Detect which cell encompasses the target text, then output its [X, Y] center coordinate. 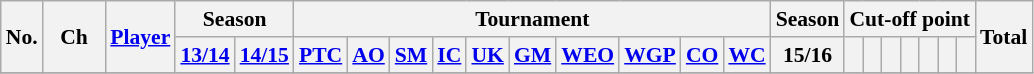
Total [1004, 36]
Cut-off point [910, 19]
AO [368, 55]
Player [140, 36]
WEO [588, 55]
15/16 [808, 55]
IC [449, 55]
Ch [74, 36]
GM [532, 55]
Tournament [532, 19]
13/14 [204, 55]
PTC [320, 55]
SM [412, 55]
WGP [650, 55]
14/15 [264, 55]
UK [488, 55]
WC [746, 55]
No. [22, 36]
CO [702, 55]
